Identify which cell holds the provided text, then report its (X, Y) central coordinate. 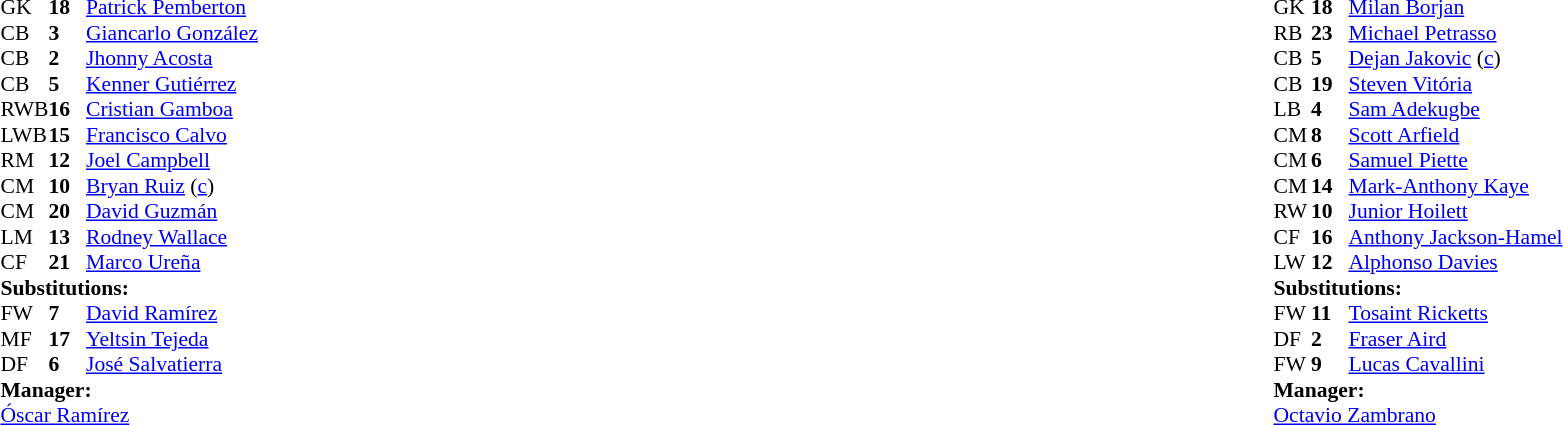
4 (1330, 109)
Sam Adekugbe (1455, 109)
Michael Petrasso (1455, 33)
RWB (24, 109)
LB (1292, 109)
Marco Ureña (172, 263)
José Salvatierra (172, 365)
Lucas Cavallini (1455, 365)
14 (1330, 186)
LW (1292, 263)
RM (24, 161)
Samuel Piette (1455, 161)
RB (1292, 33)
19 (1330, 84)
Giancarlo González (172, 33)
8 (1330, 135)
David Ramírez (172, 313)
Fraser Aird (1455, 339)
Dejan Jakovic (c) (1455, 59)
Anthony Jackson-Hamel (1455, 237)
MF (24, 339)
RW (1292, 211)
Tosaint Ricketts (1455, 313)
Steven Vitória (1455, 84)
Cristian Gamboa (172, 109)
Rodney Wallace (172, 237)
Junior Hoilett (1455, 211)
Jhonny Acosta (172, 59)
LM (24, 237)
13 (67, 237)
Joel Campbell (172, 161)
23 (1330, 33)
9 (1330, 365)
11 (1330, 313)
Bryan Ruiz (c) (172, 186)
21 (67, 263)
David Guzmán (172, 211)
Scott Arfield (1455, 135)
Francisco Calvo (172, 135)
7 (67, 313)
Kenner Gutiérrez (172, 84)
LWB (24, 135)
15 (67, 135)
Alphonso Davies (1455, 263)
17 (67, 339)
3 (67, 33)
Yeltsin Tejeda (172, 339)
Mark-Anthony Kaye (1455, 186)
20 (67, 211)
